Extract the (x, y) coordinate from the center of the cell holding the provided text.  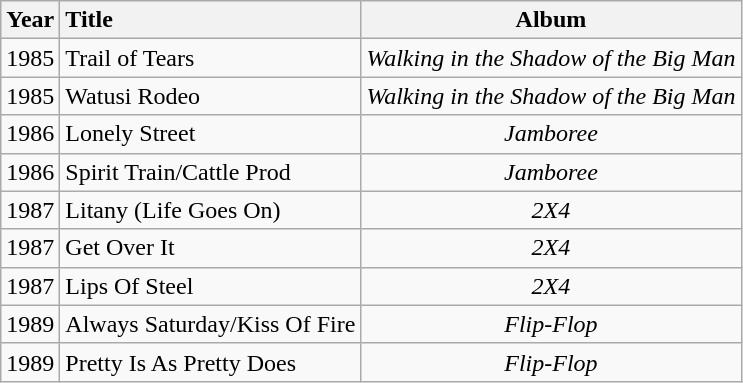
Always Saturday/Kiss Of Fire (210, 324)
Lonely Street (210, 134)
Get Over It (210, 248)
Litany (Life Goes On) (210, 210)
Spirit Train/Cattle Prod (210, 172)
Lips Of Steel (210, 286)
Album (551, 20)
Year (30, 20)
Trail of Tears (210, 58)
Pretty Is As Pretty Does (210, 362)
Title (210, 20)
Watusi Rodeo (210, 96)
